Detect which cell encompasses the target text, then output its [X, Y] center coordinate. 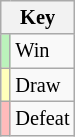
Draw [42, 85]
Defeat [42, 118]
Key [38, 17]
Win [42, 51]
